Search for the cell housing the specified text and yield its (x, y) center coordinate. 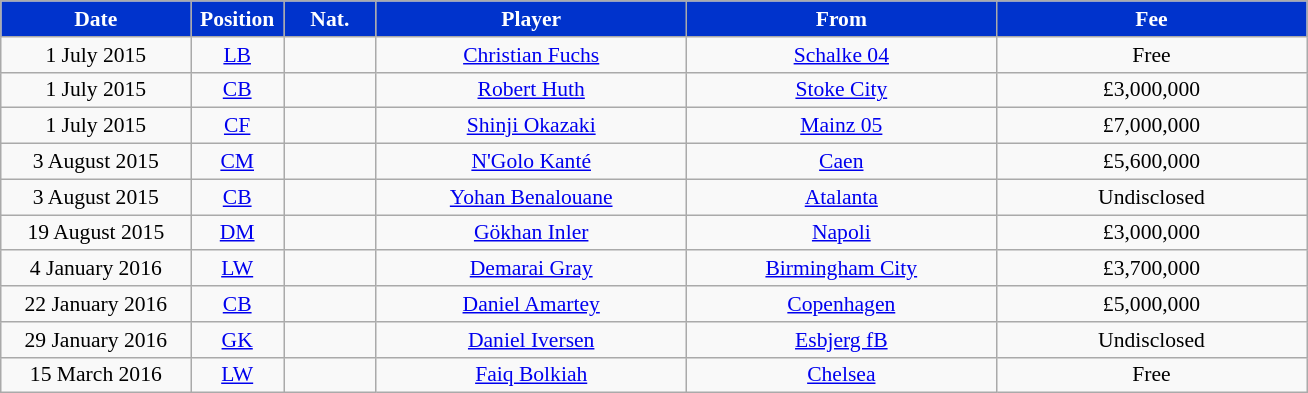
CF (238, 126)
Faiq Bolkiah (531, 375)
Christian Fuchs (531, 55)
Mainz 05 (841, 126)
Daniel Amartey (531, 304)
Esbjerg fB (841, 340)
Schalke 04 (841, 55)
22 January 2016 (96, 304)
Caen (841, 162)
Copenhagen (841, 304)
Robert Huth (531, 90)
CM (238, 162)
DM (238, 233)
Stoke City (841, 90)
Fee (1151, 19)
4 January 2016 (96, 269)
£3,700,000 (1151, 269)
Birmingham City (841, 269)
Daniel Iversen (531, 340)
Nat. (330, 19)
29 January 2016 (96, 340)
Atalanta (841, 197)
£5,600,000 (1151, 162)
Chelsea (841, 375)
GK (238, 340)
£5,000,000 (1151, 304)
Position (238, 19)
From (841, 19)
N'Golo Kanté (531, 162)
Yohan Benalouane (531, 197)
15 March 2016 (96, 375)
Shinji Okazaki (531, 126)
Demarai Gray (531, 269)
LB (238, 55)
Player (531, 19)
£7,000,000 (1151, 126)
Gökhan Inler (531, 233)
Date (96, 19)
19 August 2015 (96, 233)
Napoli (841, 233)
